Return the (X, Y) coordinate for the center point of the cell that contains the specified text.  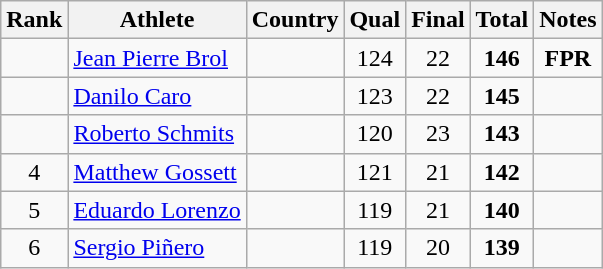
140 (502, 210)
Rank (34, 20)
146 (502, 58)
Jean Pierre Brol (157, 58)
Roberto Schmits (157, 134)
124 (375, 58)
120 (375, 134)
142 (502, 172)
Athlete (157, 20)
Qual (375, 20)
FPR (568, 58)
Total (502, 20)
23 (438, 134)
Notes (568, 20)
Final (438, 20)
123 (375, 96)
145 (502, 96)
5 (34, 210)
6 (34, 248)
121 (375, 172)
4 (34, 172)
139 (502, 248)
Sergio Piñero (157, 248)
Country (295, 20)
Matthew Gossett (157, 172)
Eduardo Lorenzo (157, 210)
20 (438, 248)
143 (502, 134)
Danilo Caro (157, 96)
